Scan for the cell matching the given text and deliver its [x, y] coordinate at center. 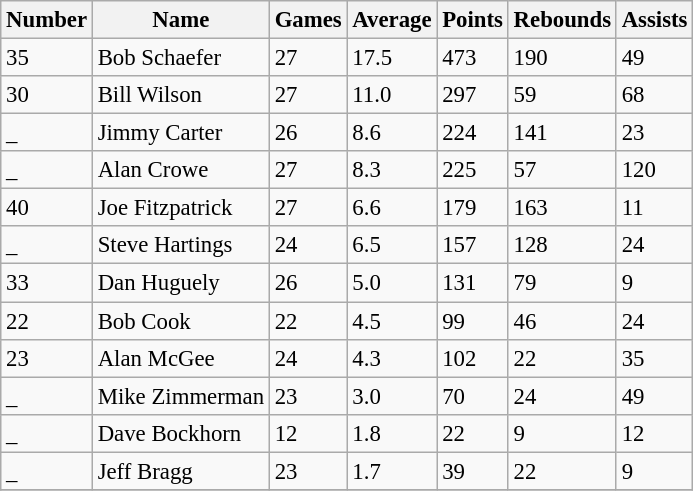
Jimmy Carter [180, 133]
141 [562, 133]
68 [654, 95]
33 [47, 283]
Joe Fitzpatrick [180, 208]
Bob Schaefer [180, 58]
Alan Crowe [180, 170]
8.3 [392, 170]
46 [562, 321]
Number [47, 20]
Dan Huguely [180, 283]
70 [472, 396]
3.0 [392, 396]
224 [472, 133]
8.6 [392, 133]
Assists [654, 20]
99 [472, 321]
102 [472, 358]
120 [654, 170]
Bob Cook [180, 321]
Average [392, 20]
473 [472, 58]
57 [562, 170]
1.7 [392, 471]
163 [562, 208]
Name [180, 20]
128 [562, 245]
297 [472, 95]
Mike Zimmerman [180, 396]
Jeff Bragg [180, 471]
Points [472, 20]
39 [472, 471]
79 [562, 283]
30 [47, 95]
Steve Hartings [180, 245]
40 [47, 208]
179 [472, 208]
1.8 [392, 433]
17.5 [392, 58]
11.0 [392, 95]
Dave Bockhorn [180, 433]
4.3 [392, 358]
59 [562, 95]
Games [308, 20]
4.5 [392, 321]
225 [472, 170]
Bill Wilson [180, 95]
Rebounds [562, 20]
190 [562, 58]
Alan McGee [180, 358]
6.6 [392, 208]
157 [472, 245]
131 [472, 283]
11 [654, 208]
6.5 [392, 245]
5.0 [392, 283]
